Provide the [X, Y] coordinate of the cell's center where the given text is located.  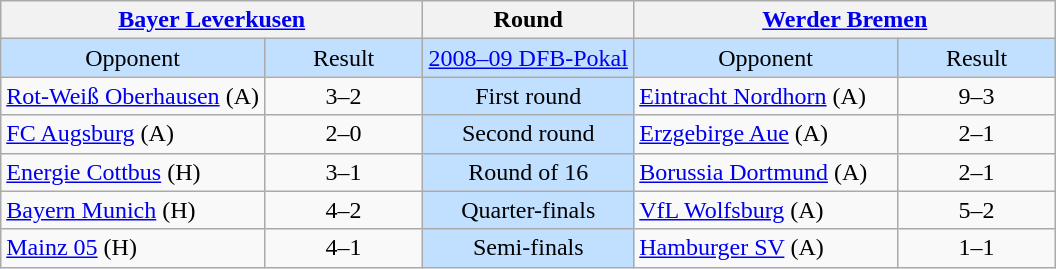
5–2 [976, 210]
VfL Wolfsburg (A) [766, 210]
Semi-finals [528, 248]
Werder Bremen [845, 20]
Erzgebirge Aue (A) [766, 134]
Hamburger SV (A) [766, 248]
Round [528, 20]
Bayern Munich (H) [133, 210]
Round of 16 [528, 172]
3–1 [343, 172]
Mainz 05 (H) [133, 248]
First round [528, 96]
9–3 [976, 96]
2–0 [343, 134]
1–1 [976, 248]
Rot-Weiß Oberhausen (A) [133, 96]
2008–09 DFB-Pokal [528, 58]
4–2 [343, 210]
FC Augsburg (A) [133, 134]
3–2 [343, 96]
Second round [528, 134]
Energie Cottbus (H) [133, 172]
Borussia Dortmund (A) [766, 172]
Quarter-finals [528, 210]
Eintracht Nordhorn (A) [766, 96]
Bayer Leverkusen [212, 20]
4–1 [343, 248]
